Return the (x, y) coordinate for the center point of the cell that contains the specified text.  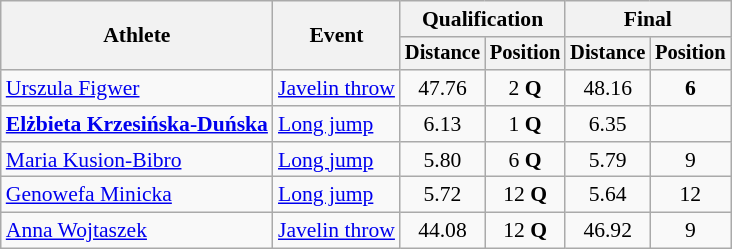
6 Q (525, 160)
6 (690, 88)
48.16 (608, 88)
5.64 (608, 195)
Anna Wojtaszek (137, 231)
Genowefa Minicka (137, 195)
6.13 (442, 124)
44.08 (442, 231)
Event (336, 36)
Elżbieta Krzesińska-Duńska (137, 124)
Qualification (482, 19)
5.80 (442, 160)
2 Q (525, 88)
6.35 (608, 124)
5.72 (442, 195)
46.92 (608, 231)
Maria Kusion-Bibro (137, 160)
1 Q (525, 124)
Athlete (137, 36)
Final (648, 19)
12 (690, 195)
47.76 (442, 88)
Urszula Figwer (137, 88)
5.79 (608, 160)
